Determine the [x, y] coordinate at the center of the cell enclosing the given text.  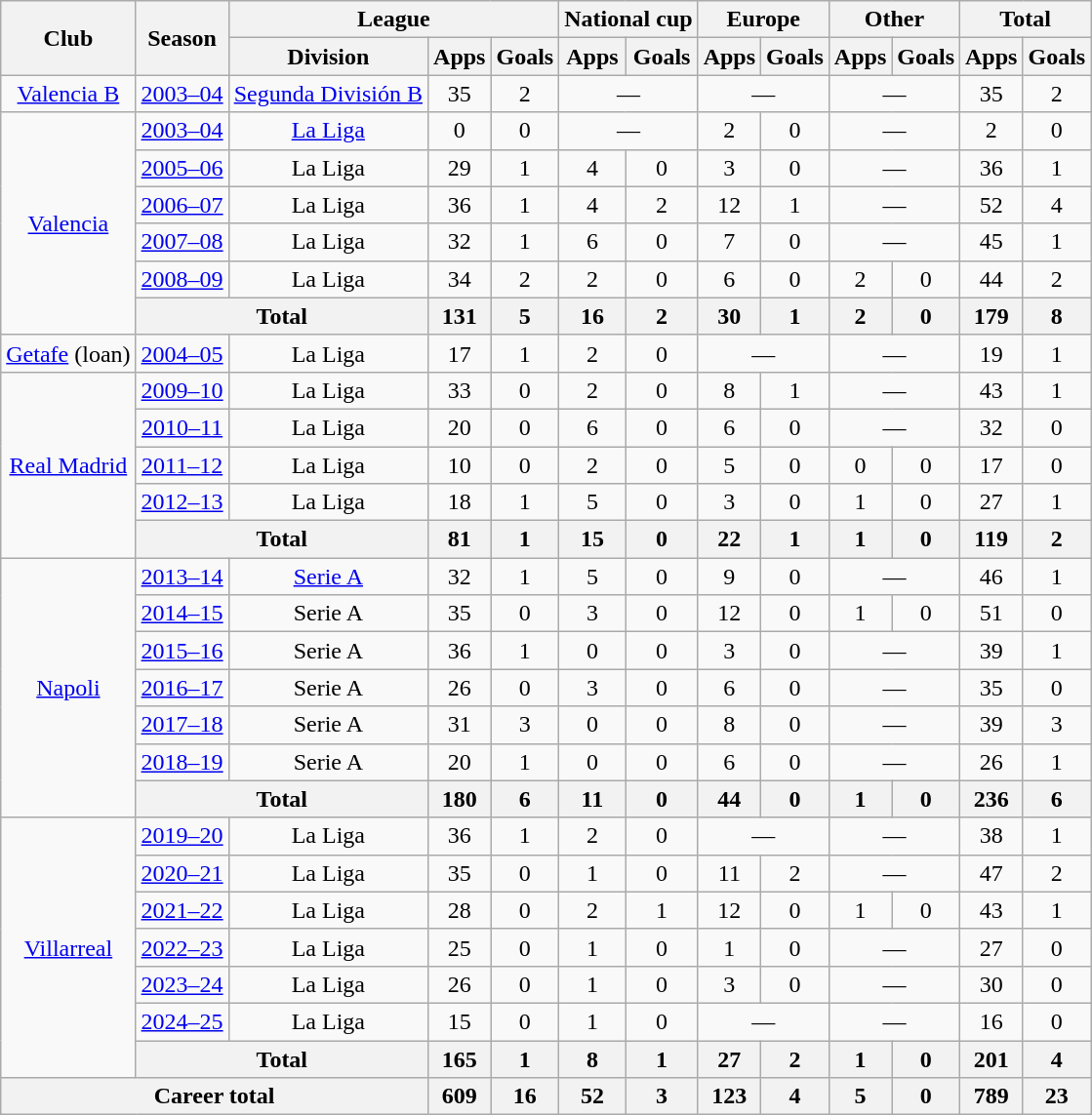
2017–18 [182, 725]
22 [729, 539]
123 [729, 1096]
609 [460, 1096]
201 [991, 1058]
2019–20 [182, 836]
National cup [628, 20]
Career total [215, 1096]
47 [991, 873]
2011–12 [182, 465]
Other [894, 20]
9 [729, 577]
10 [460, 465]
Season [182, 38]
45 [991, 242]
2021–22 [182, 910]
Valencia [68, 223]
46 [991, 577]
2018–19 [182, 762]
League [394, 20]
2014–15 [182, 614]
2010–11 [182, 427]
Getafe (loan) [68, 353]
Europe [763, 20]
2004–05 [182, 353]
33 [460, 390]
131 [460, 316]
179 [991, 316]
7 [729, 242]
180 [460, 799]
29 [460, 168]
2024–25 [182, 1021]
789 [991, 1096]
38 [991, 836]
2009–10 [182, 390]
51 [991, 614]
Segunda División B [328, 94]
Division [328, 57]
31 [460, 725]
119 [991, 539]
Club [68, 38]
34 [460, 279]
2015–16 [182, 651]
18 [460, 502]
2012–13 [182, 502]
236 [991, 799]
81 [460, 539]
2022–23 [182, 947]
2008–09 [182, 279]
2020–21 [182, 873]
25 [460, 947]
2005–06 [182, 168]
Villarreal [68, 947]
28 [460, 910]
Real Madrid [68, 464]
Napoli [68, 688]
Valencia B [68, 94]
2016–17 [182, 688]
2007–08 [182, 242]
2006–07 [182, 205]
23 [1057, 1096]
19 [991, 353]
165 [460, 1058]
2013–14 [182, 577]
2023–24 [182, 984]
